Find where the given text appears and provide that cell's center as [X, Y] coordinate. 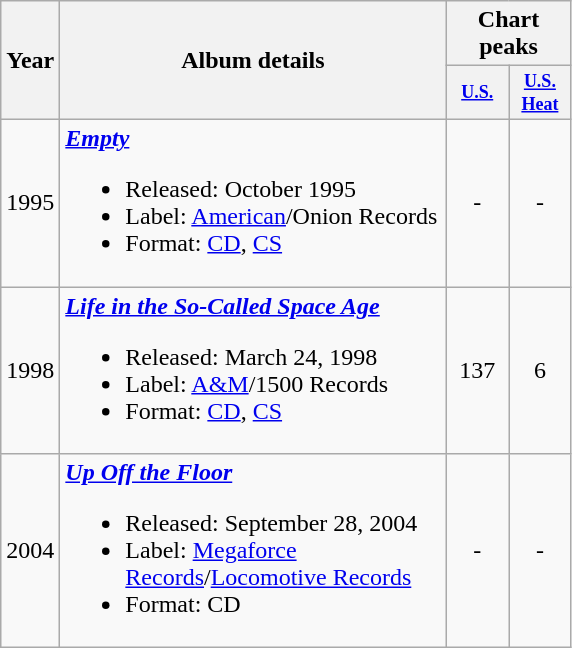
137 [478, 370]
EmptyReleased: October 1995Label: American/Onion RecordsFormat: CD, CS [253, 202]
U.S. [478, 93]
Year [30, 60]
1998 [30, 370]
1995 [30, 202]
Up Off the FloorReleased: September 28, 2004Label: Megaforce Records/Locomotive RecordsFormat: CD [253, 551]
Chart peaks [508, 34]
2004 [30, 551]
6 [540, 370]
Album details [253, 60]
Life in the So-Called Space AgeReleased: March 24, 1998Label: A&M/1500 RecordsFormat: CD, CS [253, 370]
U.S. Heat [540, 93]
